Locate the cell with the specified text and output its (X, Y) center coordinate. 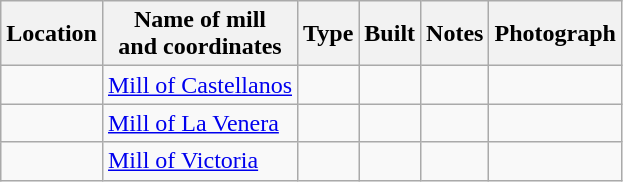
Notes (455, 34)
Type (328, 34)
Location (52, 34)
Built (390, 34)
Photograph (555, 34)
Mill of Castellanos (200, 85)
Mill of Victoria (200, 161)
Mill of La Venera (200, 123)
Name of milland coordinates (200, 34)
